Extract the [X, Y] coordinate from the center of the cell holding the provided text.  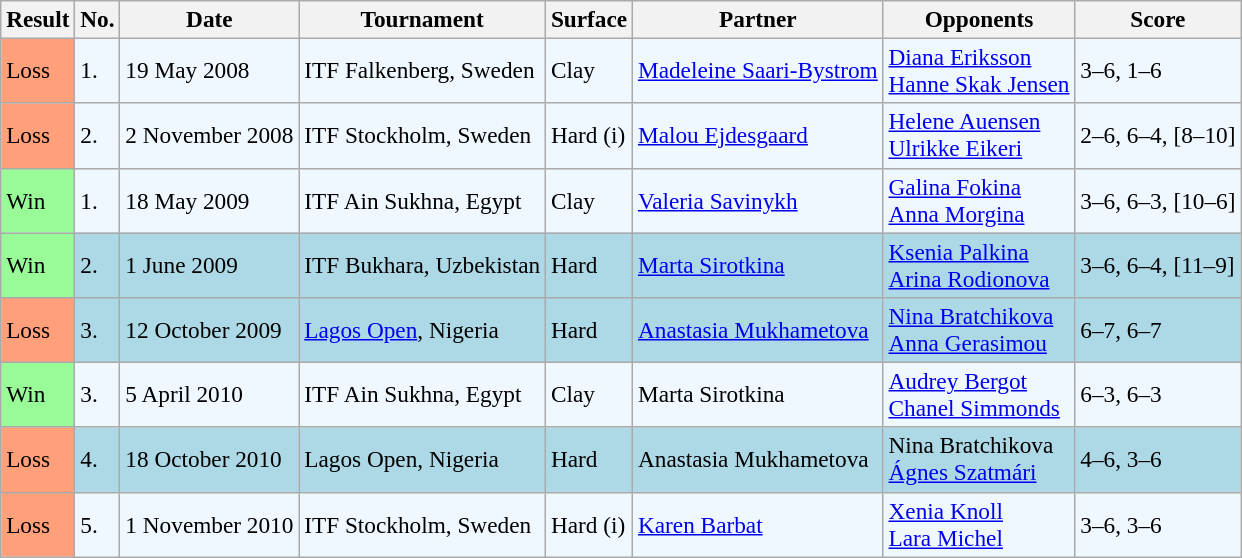
19 May 2008 [210, 70]
2 November 2008 [210, 136]
ITF Falkenberg, Sweden [422, 70]
Surface [590, 19]
Nina Bratchikova Anna Gerasimou [979, 330]
Opponents [979, 19]
ITF Bukhara, Uzbekistan [422, 264]
3–6, 3–6 [1158, 524]
Nina Bratchikova Ágnes Szatmári [979, 460]
18 October 2010 [210, 460]
Helene Auensen Ulrikke Eikeri [979, 136]
3–6, 1–6 [1158, 70]
Date [210, 19]
5. [98, 524]
4–6, 3–6 [1158, 460]
2–6, 6–4, [8–10] [1158, 136]
Diana Eriksson Hanne Skak Jensen [979, 70]
Valeria Savinykh [758, 200]
Score [1158, 19]
18 May 2009 [210, 200]
Malou Ejdesgaard [758, 136]
5 April 2010 [210, 394]
6–7, 6–7 [1158, 330]
3–6, 6–4, [11–9] [1158, 264]
Partner [758, 19]
12 October 2009 [210, 330]
6–3, 6–3 [1158, 394]
Karen Barbat [758, 524]
3–6, 6–3, [10–6] [1158, 200]
1 June 2009 [210, 264]
Result [38, 19]
No. [98, 19]
4. [98, 460]
Xenia Knoll Lara Michel [979, 524]
Tournament [422, 19]
Ksenia Palkina Arina Rodionova [979, 264]
1 November 2010 [210, 524]
Galina Fokina Anna Morgina [979, 200]
Audrey Bergot Chanel Simmonds [979, 394]
Madeleine Saari-Bystrom [758, 70]
